Determine the [X, Y] coordinate at the center of the cell enclosing the given text.  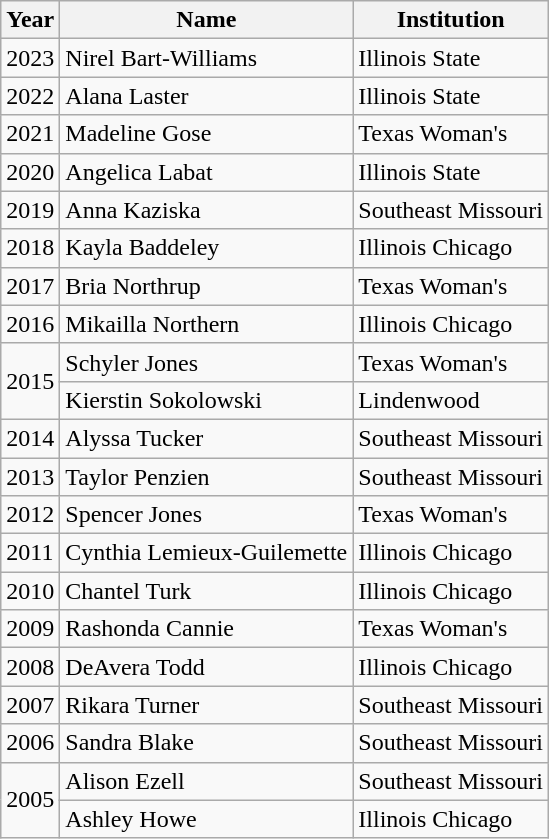
Spencer Jones [206, 515]
Kayla Baddeley [206, 248]
2023 [30, 58]
Chantel Turk [206, 591]
2012 [30, 515]
Cynthia Lemieux-Guilemette [206, 553]
2017 [30, 286]
2006 [30, 743]
Taylor Penzien [206, 477]
2009 [30, 629]
2005 [30, 800]
Anna Kaziska [206, 210]
2011 [30, 553]
Institution [451, 20]
Sandra Blake [206, 743]
Lindenwood [451, 400]
2013 [30, 477]
Rikara Turner [206, 705]
2007 [30, 705]
2021 [30, 134]
Kierstin Sokolowski [206, 400]
Nirel Bart-Williams [206, 58]
Mikailla Northern [206, 324]
Angelica Labat [206, 172]
2014 [30, 438]
Alana Laster [206, 96]
Bria Northrup [206, 286]
2008 [30, 667]
2010 [30, 591]
2015 [30, 381]
Ashley Howe [206, 819]
DeAvera Todd [206, 667]
Schyler Jones [206, 362]
Alison Ezell [206, 781]
2022 [30, 96]
Year [30, 20]
2019 [30, 210]
Alyssa Tucker [206, 438]
Name [206, 20]
2016 [30, 324]
Rashonda Cannie [206, 629]
2018 [30, 248]
Madeline Gose [206, 134]
2020 [30, 172]
